Search for the cell housing the specified text and yield its (x, y) center coordinate. 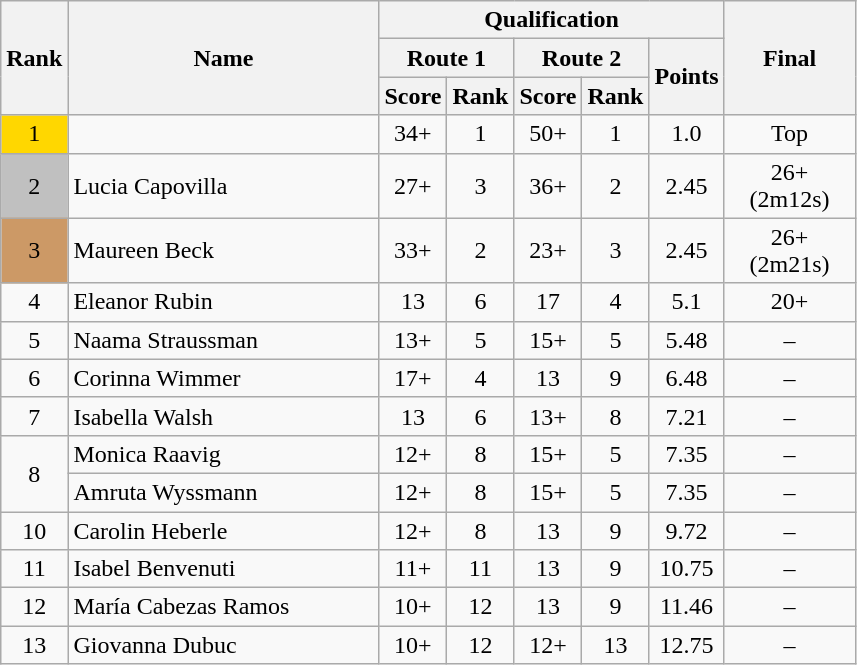
Final (790, 58)
5.1 (686, 302)
11.46 (686, 607)
Corinna Wimmer (224, 378)
27+ (413, 186)
Name (224, 58)
12.75 (686, 645)
20+ (790, 302)
26+ (2m12s) (790, 186)
Route 1 (446, 58)
11+ (413, 569)
Isabella Walsh (224, 416)
Amruta Wyssmann (224, 492)
Giovanna Dubuc (224, 645)
26+ (2m21s) (790, 250)
Maureen Beck (224, 250)
33+ (413, 250)
Eleanor Rubin (224, 302)
Points (686, 77)
6.48 (686, 378)
Top (790, 134)
Carolin Heberle (224, 531)
36+ (548, 186)
17 (548, 302)
Monica Raavig (224, 454)
Isabel Benvenuti (224, 569)
34+ (413, 134)
1.0 (686, 134)
50+ (548, 134)
Route 2 (582, 58)
9.72 (686, 531)
María Cabezas Ramos (224, 607)
23+ (548, 250)
7 (34, 416)
Lucia Capovilla (224, 186)
Naama Straussman (224, 340)
10.75 (686, 569)
10 (34, 531)
5.48 (686, 340)
Qualification (552, 20)
17+ (413, 378)
7.21 (686, 416)
